Capture the cell that displays the provided text and extract its (X, Y) central coordinate. 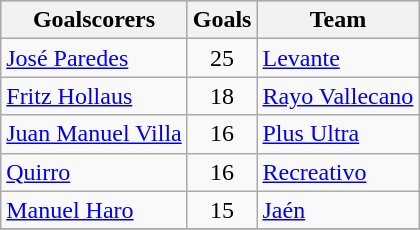
Goalscorers (94, 20)
José Paredes (94, 58)
Goals (222, 20)
Recreativo (338, 172)
Juan Manuel Villa (94, 134)
18 (222, 96)
Quirro (94, 172)
25 (222, 58)
Fritz Hollaus (94, 96)
Levante (338, 58)
Jaén (338, 210)
Team (338, 20)
Plus Ultra (338, 134)
Manuel Haro (94, 210)
Rayo Vallecano (338, 96)
15 (222, 210)
